Pinpoint the cell where the given text exists, returning its [x, y] midpoint coordinate. 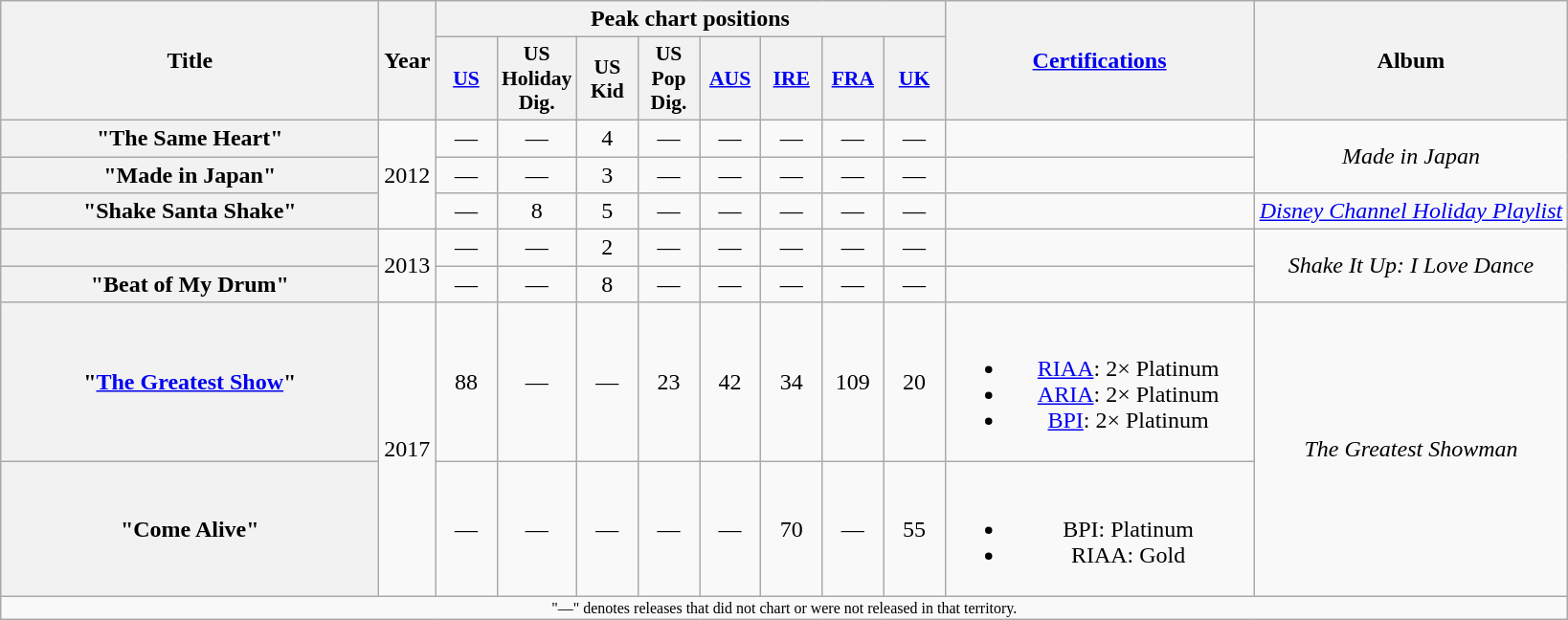
Year [408, 61]
2 [607, 248]
Album [1411, 61]
42 [730, 383]
Shake It Up: I Love Dance [1411, 266]
3 [607, 175]
Certifications [1099, 61]
2013 [408, 266]
34 [792, 383]
The Greatest Showman [1411, 450]
USKid [607, 78]
"The Greatest Show" [190, 383]
IRE [792, 78]
20 [914, 383]
4 [607, 138]
2012 [408, 174]
Title [190, 61]
Made in Japan [1411, 156]
5 [607, 211]
Disney Channel Holiday Playlist [1411, 211]
FRA [853, 78]
Peak chart positions [690, 19]
"Beat of My Drum" [190, 284]
USHoliday Dig. [536, 78]
BPI: PlatinumRIAA: Gold [1099, 529]
"Come Alive" [190, 529]
2017 [408, 450]
88 [466, 383]
55 [914, 529]
23 [668, 383]
UK [914, 78]
"—" denotes releases that did not chart or were not released in that territory. [785, 608]
AUS [730, 78]
"Made in Japan" [190, 175]
"Shake Santa Shake" [190, 211]
US [466, 78]
109 [853, 383]
RIAA: 2× PlatinumARIA: 2× PlatinumBPI: 2× Platinum [1099, 383]
"The Same Heart" [190, 138]
USPop Dig. [668, 78]
70 [792, 529]
